Scan for the cell matching the given text and deliver its [X, Y] coordinate at center. 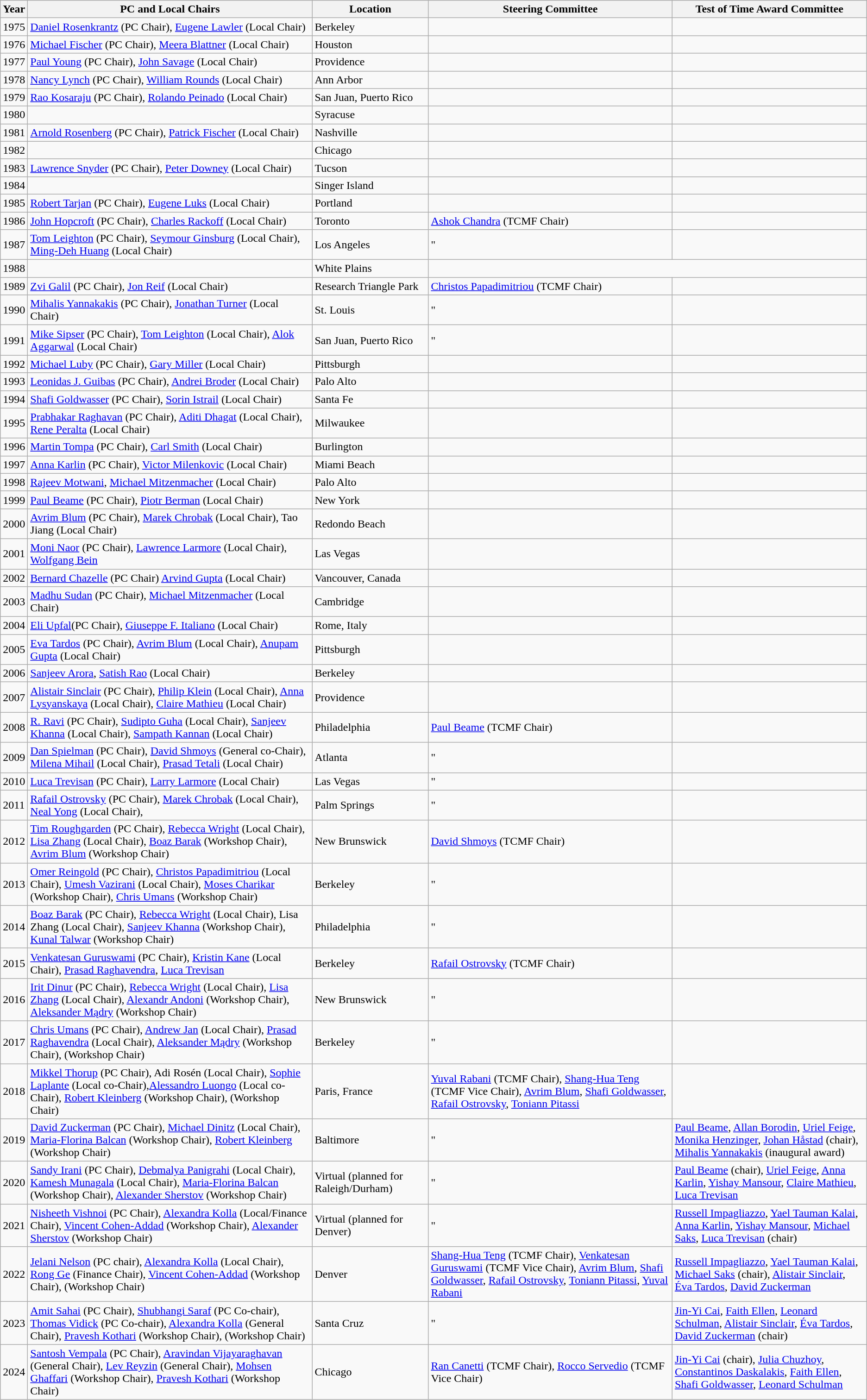
Year [14, 9]
Boaz Barak (PC Chair), Rebecca Wright (Local Chair), Lisa Zhang (Local Chair), Sanjeev Khanna (Workshop Chair), Kunal Talwar (Workshop Chair) [170, 927]
1986 [14, 221]
PC and Local Chairs [170, 9]
Russell Impagliazzo, Yael Tauman Kalai, Anna Karlin, Yishay Mansour, Michael Saks, Luca Trevisan (chair) [769, 1225]
Denver [371, 1274]
Nashville [371, 132]
Baltimore [371, 1140]
Luca Trevisan (PC Chair), Larry Larmore (Local Chair) [170, 781]
2003 [14, 602]
1980 [14, 115]
Paul Beame (chair), Uriel Feige, Anna Karlin, Yishay Mansour, Claire Mathieu, Luca Trevisan [769, 1183]
2012 [14, 841]
1977 [14, 62]
Mihalis Yannakakis (PC Chair), Jonathan Turner (Local Chair) [170, 310]
Zvi Galil (PC Chair), Jon Reif (Local Chair) [170, 286]
Houston [371, 44]
1989 [14, 286]
Tom Leighton (PC Chair), Seymour Ginsburg (Local Chair), Ming-Deh Huang (Local Chair) [170, 245]
2019 [14, 1140]
2014 [14, 927]
Singer Island [371, 185]
Syracuse [371, 115]
2007 [14, 697]
Prabhakar Raghavan (PC Chair), Aditi Dhagat (Local Chair), Rene Peralta (Local Chair) [170, 423]
Madhu Sudan (PC Chair), Michael Mitzenmacher (Local Chair) [170, 602]
Toronto [371, 221]
Nancy Lynch (PC Chair), William Rounds (Local Chair) [170, 80]
Dan Spielman (PC Chair), David Shmoys (General co-Chair), Milena Mihail (Local Chair), Prasad Tetali (Local Chair) [170, 758]
Rafail Ostrovsky (TCMF Chair) [550, 963]
Bernard Chazelle (PC Chair) Arvind Gupta (Local Chair) [170, 578]
1975 [14, 27]
Santa Cruz [371, 1323]
2002 [14, 578]
2000 [14, 523]
1990 [14, 310]
Arnold Rosenberg (PC Chair), Patrick Fischer (Local Chair) [170, 132]
Portland [371, 203]
Virtual (planned for Raleigh/Durham) [371, 1183]
Virtual (planned for Denver) [371, 1225]
David Shmoys (TCMF Chair) [550, 841]
Ran Canetti (TCMF Chair), Rocco Servedio (TCMF Vice Chair) [550, 1372]
1999 [14, 500]
R. Ravi (PC Chair), Sudipto Guha (Local Chair), Sanjeev Khanna (Local Chair), Sampath Kannan (Local Chair) [170, 727]
Test of Time Award Committee [769, 9]
1994 [14, 399]
Alistair Sinclair (PC Chair), Philip Klein (Local Chair), Anna Lysyanskaya (Local Chair), Claire Mathieu (Local Chair) [170, 697]
Rafail Ostrovsky (PC Chair), Marek Chrobak (Local Chair), Neal Yong (Local Chair), [170, 805]
Shafi Goldwasser (PC Chair), Sorin Istrail (Local Chair) [170, 399]
Paul Young (PC Chair), John Savage (Local Chair) [170, 62]
Eva Tardos (PC Chair), Avrim Blum (Local Chair), Anupam Gupta (Local Chair) [170, 649]
Paul Beame (TCMF Chair) [550, 727]
Sanjeev Arora, Satish Rao (Local Chair) [170, 673]
2021 [14, 1225]
1981 [14, 132]
Ashok Chandra (TCMF Chair) [550, 221]
Christos Papadimitriou (TCMF Chair) [550, 286]
Anna Karlin (PC Chair), Victor Milenkovic (Local Chair) [170, 465]
Research Triangle Park [371, 286]
Tucson [371, 168]
2013 [14, 884]
Martin Tompa (PC Chair), Carl Smith (Local Chair) [170, 447]
Daniel Rosenkrantz (PC Chair), Eugene Lawler (Local Chair) [170, 27]
Michael Fischer (PC Chair), Meera Blattner (Local Chair) [170, 44]
Rajeev Motwani, Michael Mitzenmacher (Local Chair) [170, 482]
2005 [14, 649]
New York [371, 500]
2023 [14, 1323]
1985 [14, 203]
Nisheeth Vishnoi (PC Chair), Alexandra Kolla (Local/Finance Chair), Vincent Cohen-Addad (Workshop Chair), Alexander Sherstov (Workshop Chair) [170, 1225]
1984 [14, 185]
Rome, Italy [371, 626]
Redondo Beach [371, 523]
2015 [14, 963]
Ann Arbor [371, 80]
Michael Luby (PC Chair), Gary Miller (Local Chair) [170, 364]
Lawrence Snyder (PC Chair), Peter Downey (Local Chair) [170, 168]
John Hopcroft (PC Chair), Charles Rackoff (Local Chair) [170, 221]
2011 [14, 805]
Robert Tarjan (PC Chair), Eugene Luks (Local Chair) [170, 203]
St. Louis [371, 310]
2024 [14, 1372]
Chris Umans (PC Chair), Andrew Jan (Local Chair), Prasad Raghavendra (Local Chair), Aleksander Mądry (Workshop Chair), (Workshop Chair) [170, 1042]
1979 [14, 97]
Steering Committee [550, 9]
David Zuckerman (PC Chair), Michael Dinitz (Local Chair), Maria-Florina Balcan (Workshop Chair), Robert Kleinberg (Workshop Chair) [170, 1140]
2009 [14, 758]
1988 [14, 269]
Santa Fe [371, 399]
Location [371, 9]
Miami Beach [371, 465]
Tim Roughgarden (PC Chair), Rebecca Wright (Local Chair), Lisa Zhang (Local Chair), Boaz Barak (Workshop Chair), Avrim Blum (Workshop Chair) [170, 841]
1978 [14, 80]
Eli Upfal(PC Chair), Giuseppe F. Italiano (Local Chair) [170, 626]
Irit Dinur (PC Chair), Rebecca Wright (Local Chair), Lisa Zhang (Local Chair), Alexandr Andoni (Workshop Chair), Aleksander Mądry (Workshop Chair) [170, 999]
Leonidas J. Guibas (PC Chair), Andrei Broder (Local Chair) [170, 382]
Moni Naor (PC Chair), Lawrence Larmore (Local Chair), Wolfgang Bein [170, 554]
Jin-Yi Cai (chair), Julia Chuzhoy, Constantinos Daskalakis, Faith Ellen, Shafi Goldwasser, Leonard Schulman [769, 1372]
Los Angeles [371, 245]
2018 [14, 1091]
1998 [14, 482]
2022 [14, 1274]
2004 [14, 626]
Avrim Blum (PC Chair), Marek Chrobak (Local Chair), Tao Jiang (Local Chair) [170, 523]
Vancouver, Canada [371, 578]
1982 [14, 150]
Jin-Yi Cai, Faith Ellen, Leonard Schulman, Alistair Sinclair, Éva Tardos, David Zuckerman (chair) [769, 1323]
White Plains [371, 269]
Mike Sipser (PC Chair), Tom Leighton (Local Chair), Alok Aggarwal (Local Chair) [170, 340]
Rao Kosaraju (PC Chair), Rolando Peinado (Local Chair) [170, 97]
2008 [14, 727]
Russell Impagliazzo, Yael Tauman Kalai, Michael Saks (chair), Alistair Sinclair, Éva Tardos, David Zuckerman [769, 1274]
1997 [14, 465]
Jelani Nelson (PC chair), Alexandra Kolla (Local Chair), Rong Ge (Finance Chair), Vincent Cohen-Addad (Workshop Chair), (Workshop Chair) [170, 1274]
Palm Springs [371, 805]
2017 [14, 1042]
Atlanta [371, 758]
Burlington [371, 447]
1983 [14, 168]
2001 [14, 554]
Milwaukee [371, 423]
Cambridge [371, 602]
1976 [14, 44]
1991 [14, 340]
Venkatesan Guruswami (PC Chair), Kristin Kane (Local Chair), Prasad Raghavendra, Luca Trevisan [170, 963]
1987 [14, 245]
1996 [14, 447]
2010 [14, 781]
2020 [14, 1183]
2006 [14, 673]
2016 [14, 999]
Yuval Rabani (TCMF Chair), Shang-Hua Teng (TCMF Vice Chair), Avrim Blum, Shafi Goldwasser, Rafail Ostrovsky, Toniann Pitassi [550, 1091]
Paul Beame (PC Chair), Piotr Berman (Local Chair) [170, 500]
1992 [14, 364]
Paul Beame, Allan Borodin, Uriel Feige, Monika Henzinger, Johan Håstad (chair), Mihalis Yannakakis (inaugural award) [769, 1140]
1995 [14, 423]
Paris, France [371, 1091]
1993 [14, 382]
Shang-Hua Teng (TCMF Chair), Venkatesan Guruswami (TCMF Vice Chair), Avrim Blum, Shafi Goldwasser, Rafail Ostrovsky, Toniann Pitassi, Yuval Rabani [550, 1274]
